Search for the cell housing the specified text and yield its (x, y) center coordinate. 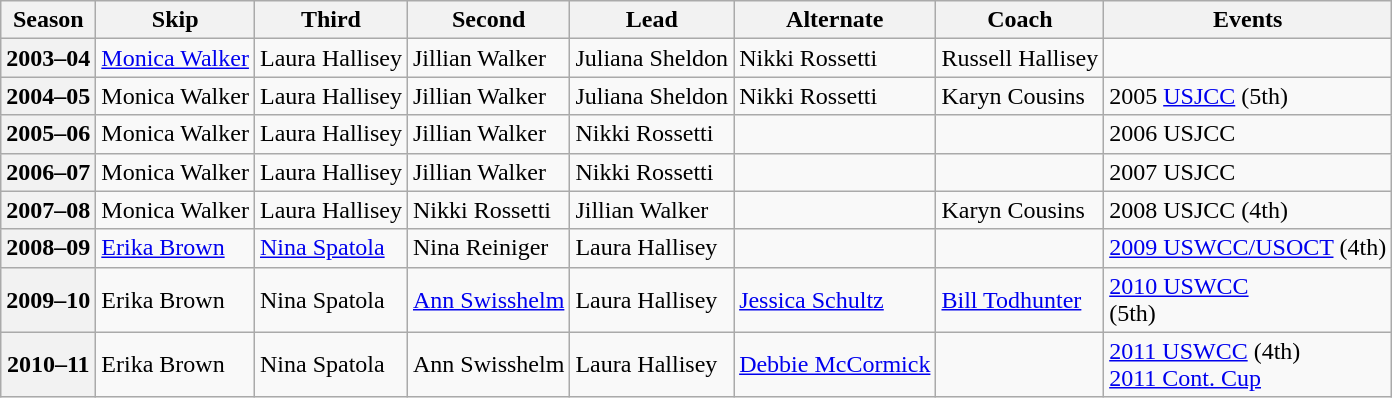
2011 USWCC (4th)2011 Cont. Cup (1248, 364)
Third (330, 20)
2003–04 (48, 58)
2005 USJCC (5th) (1248, 96)
2007–08 (48, 210)
2004–05 (48, 96)
Events (1248, 20)
2005–06 (48, 134)
2008 USJCC (4th) (1248, 210)
Coach (1020, 20)
Bill Todhunter (1020, 300)
Alternate (835, 20)
2010–11 (48, 364)
2006 USJCC (1248, 134)
2009 USWCC/USOCT (4th) (1248, 248)
Skip (176, 20)
Second (488, 20)
Nina Reiniger (488, 248)
2007 USJCC (1248, 172)
Russell Hallisey (1020, 58)
Jessica Schultz (835, 300)
Season (48, 20)
2006–07 (48, 172)
2008–09 (48, 248)
Debbie McCormick (835, 364)
Lead (652, 20)
2009–10 (48, 300)
2010 USWCC (5th) (1248, 300)
